Scan for the cell matching the given text and deliver its [x, y] coordinate at center. 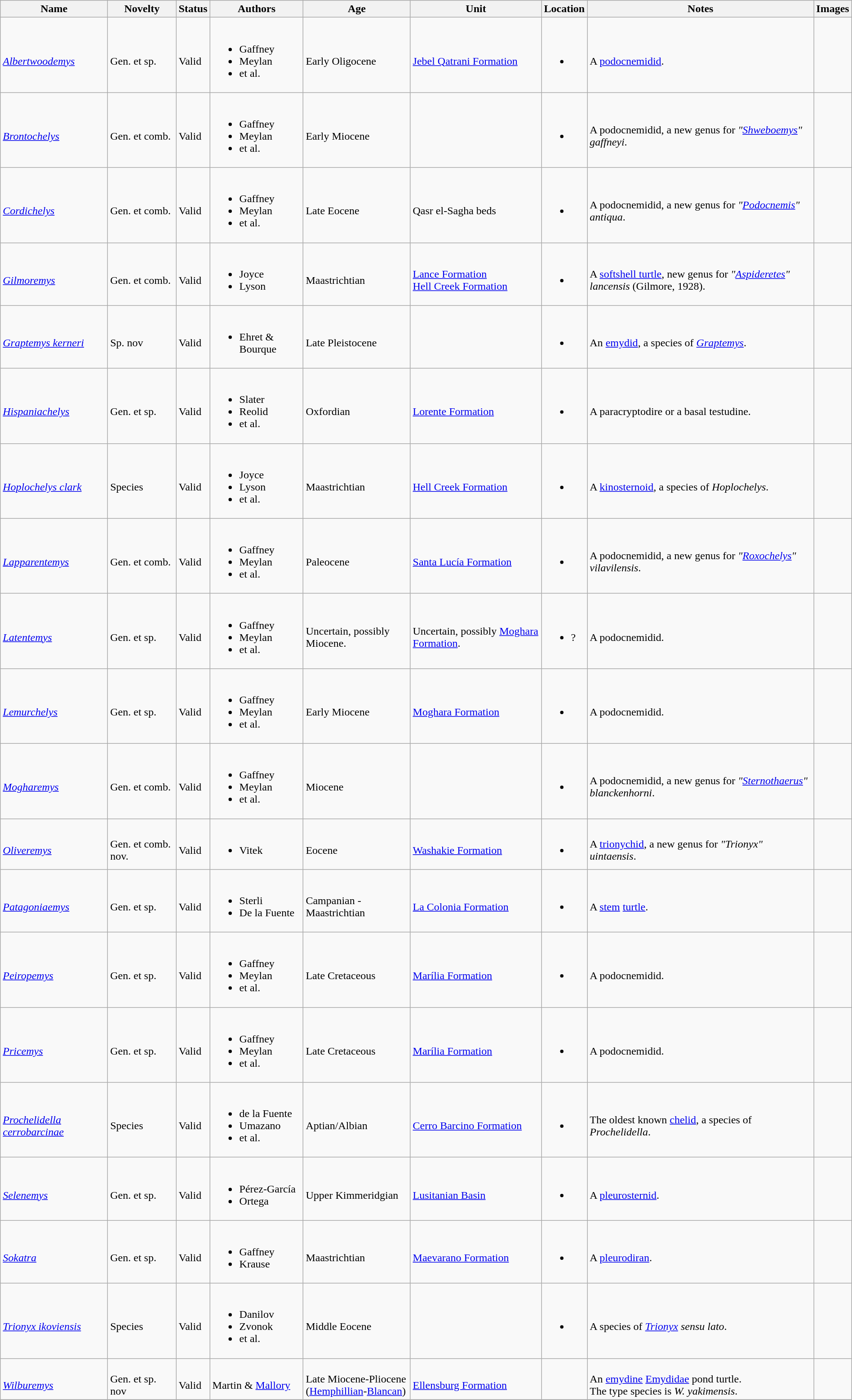
Location [564, 9]
A paracryptodire or a basal testudine. [701, 406]
Qasr el-Sagha beds [476, 205]
DanilovZvonoket al. [257, 1321]
A species of Trionyx sensu lato. [701, 1321]
Middle Eocene [357, 1321]
GaffneyKrause [257, 1252]
Notes [701, 9]
Trionyx ikoviensis [54, 1321]
Paleocene [357, 556]
JoyceLysonet al. [257, 481]
Name [54, 9]
A pleurodiran. [701, 1252]
Brontochelys [54, 130]
Maevarano Formation [476, 1252]
Washakie Formation [476, 844]
Wilburemys [54, 1379]
Ehret & Bourque [257, 337]
Lusitanian Basin [476, 1189]
Sokatra [54, 1252]
Gen. et sp. nov [142, 1379]
Pérez-GarcíaOrtega [257, 1189]
Lorente Formation [476, 406]
Upper Kimmeridgian [357, 1189]
Prochelidella cerrobarcinae [54, 1120]
Uncertain, possibly Moghara Formation. [476, 631]
A podocnemidid, a new genus for "Podocnemis" antiqua. [701, 205]
Albertwoodemys [54, 55]
Eocene [357, 844]
Hoplochelys clark [54, 481]
de la FuenteUmazanoet al. [257, 1120]
An emydine Emydidae pond turtle. The type species is W. yakimensis. [701, 1379]
An emydid, a species of Graptemys. [701, 337]
A softshell turtle, new genus for "Aspideretes" lancensis (Gilmore, 1928). [701, 274]
Uncertain, possibly Miocene. [357, 631]
Late Eocene [357, 205]
Novelty [142, 9]
Oxfordian [357, 406]
Age [357, 9]
Hispaniachelys [54, 406]
Lance Formation Hell Creek Formation [476, 274]
Campanian - Maastrichtian [357, 901]
Lemurchelys [54, 706]
Latentemys [54, 631]
SterliDe la Fuente [257, 901]
Patagoniaemys [54, 901]
Selenemys [54, 1189]
Early Oligocene [357, 55]
A pleurosternid. [701, 1189]
Gen. et comb. nov. [142, 844]
A stem turtle. [701, 901]
Hell Creek Formation [476, 481]
Authors [257, 9]
Peiropemys [54, 970]
A trionychid, a new genus for "Trionyx" uintaensis. [701, 844]
A podocnemidid, a new genus for "Sternothaerus" blanckenhorni. [701, 781]
JoyceLyson [257, 274]
SlaterReolidet al. [257, 406]
Pricemys [54, 1045]
Late Pleistocene [357, 337]
Status [193, 9]
Mogharemys [54, 781]
Gilmoremys [54, 274]
Lapparentemys [54, 556]
Santa Lucía Formation [476, 556]
Vitek [257, 844]
A kinosternoid, a species of Hoplochelys. [701, 481]
Martin & Mallory [257, 1379]
Moghara Formation [476, 706]
Cerro Barcino Formation [476, 1120]
A podocnemidid, a new genus for "Roxochelys" vilavilensis. [701, 556]
Miocene [357, 781]
? [564, 631]
Jebel Qatrani Formation [476, 55]
La Colonia Formation [476, 901]
The oldest known chelid, a species of Prochelidella. [701, 1120]
Cordichelys [54, 205]
Graptemys kerneri [54, 337]
A podocnemidid, a new genus for "Shweboemys" gaffneyi. [701, 130]
Aptian/Albian [357, 1120]
Oliveremys [54, 844]
Sp. nov [142, 337]
Late Miocene-Pliocene(Hemphillian-Blancan) [357, 1379]
Ellensburg Formation [476, 1379]
Images [833, 9]
Unit [476, 9]
